Extract the [x, y] coordinate from the center of the cell holding the provided text.  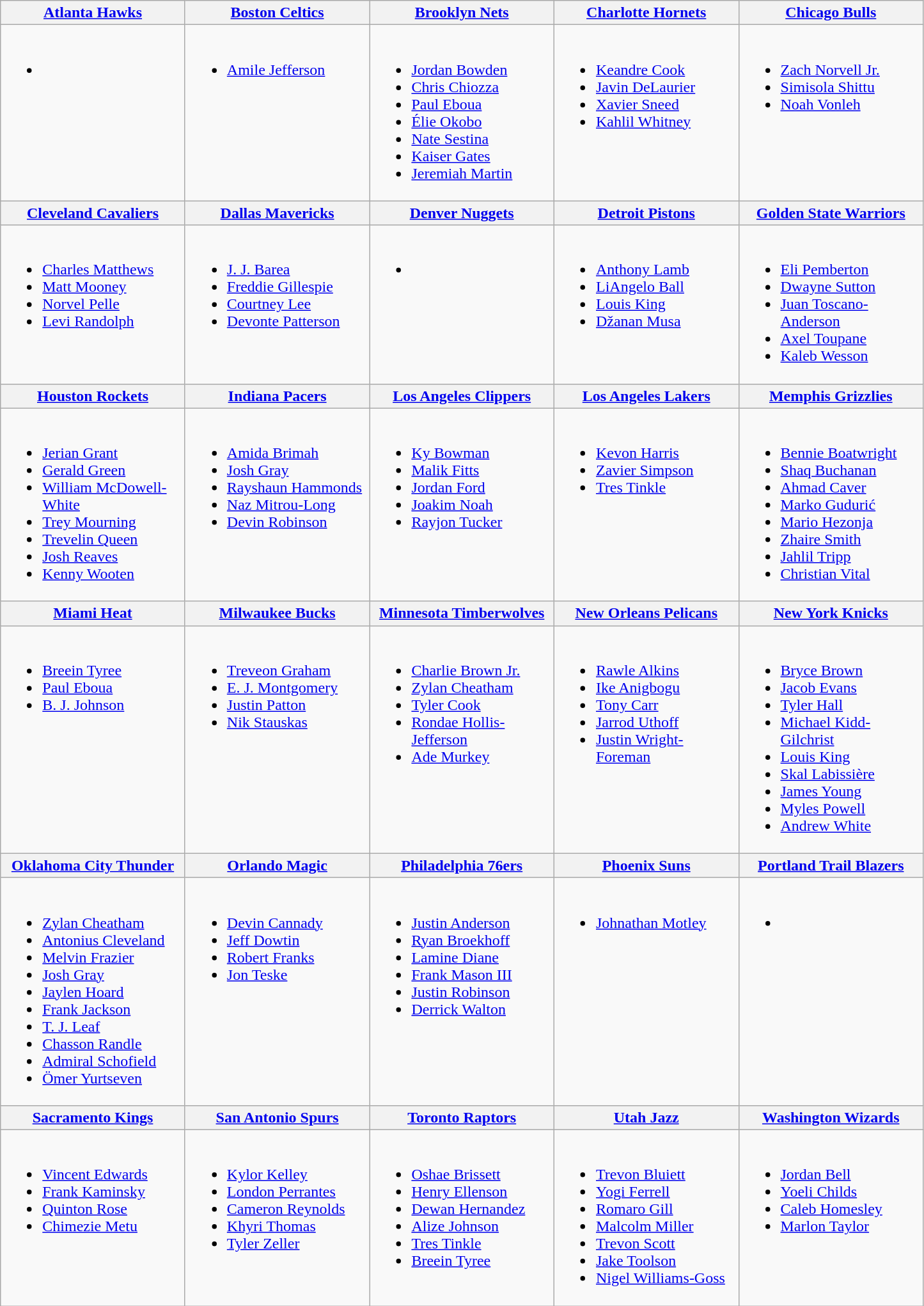
Indiana Pacers [278, 396]
Washington Wizards [831, 1117]
Zylan CheathamAntonius ClevelandMelvin FrazierJosh GrayJaylen HoardFrank JacksonT. J. LeafChasson RandleAdmiral SchofieldÖmer Yurtseven [93, 991]
Keandre CookJavin DeLaurierXavier SneedKahlil Whitney [646, 113]
Kylor KelleyLondon PerrantesCameron ReynoldsKhyri ThomasTyler Zeller [278, 1218]
Bryce BrownJacob EvansTyler HallMichael Kidd-GilchristLouis KingSkal LabissièreJames YoungMyles PowellAndrew White [831, 739]
New York Knicks [831, 613]
New Orleans Pelicans [646, 613]
Memphis Grizzlies [831, 396]
Bennie BoatwrightShaq BuchananAhmad CaverMarko GudurićMario HezonjaZhaire SmithJahlil TrippChristian Vital [831, 505]
Anthony LambLiAngelo BallLouis KingDžanan Musa [646, 304]
Charlie Brown Jr.Zylan CheathamTyler CookRondae Hollis-JeffersonAde Murkey [462, 739]
Atlanta Hawks [93, 13]
Toronto Raptors [462, 1117]
Cleveland Cavaliers [93, 213]
Trevon BluiettYogi FerrellRomaro GillMalcolm MillerTrevon ScottJake ToolsonNigel Williams-Goss [646, 1218]
Phoenix Suns [646, 865]
Orlando Magic [278, 865]
Jordan BellYoeli ChildsCaleb HomesleyMarlon Taylor [831, 1218]
J. J. BareaFreddie GillespieCourtney LeeDevonte Patterson [278, 304]
Justin AndersonRyan BroekhoffLamine DianeFrank Mason IIIJustin RobinsonDerrick Walton [462, 991]
Amile Jefferson [278, 113]
Utah Jazz [646, 1117]
Johnathan Motley [646, 991]
Breein TyreePaul EbouaB. J. Johnson [93, 739]
Boston Celtics [278, 13]
Kevon HarrisZavier SimpsonTres Tinkle [646, 505]
Brooklyn Nets [462, 13]
Oshae BrissettHenry EllensonDewan HernandezAlize JohnsonTres TinkleBreein Tyree [462, 1218]
Ky BowmanMalik FittsJordan FordJoakim NoahRayjon Tucker [462, 505]
Los Angeles Lakers [646, 396]
Jordan BowdenChris ChiozzaPaul EbouaÉlie OkoboNate SestinaKaiser GatesJeremiah Martin [462, 113]
San Antonio Spurs [278, 1117]
Denver Nuggets [462, 213]
Eli PembertonDwayne SuttonJuan Toscano-AndersonAxel ToupaneKaleb Wesson [831, 304]
Vincent EdwardsFrank KaminskyQuinton RoseChimezie Metu [93, 1218]
Dallas Mavericks [278, 213]
Miami Heat [93, 613]
Houston Rockets [93, 396]
Chicago Bulls [831, 13]
Milwaukee Bucks [278, 613]
Jerian GrantGerald GreenWilliam McDowell-WhiteTrey MourningTrevelin QueenJosh ReavesKenny Wooten [93, 505]
Rawle AlkinsIke AnigboguTony CarrJarrod UthoffJustin Wright-Foreman [646, 739]
Detroit Pistons [646, 213]
Devin CannadyJeff DowtinRobert FranksJon Teske [278, 991]
Amida BrimahJosh GrayRayshaun HammondsNaz Mitrou-LongDevin Robinson [278, 505]
Los Angeles Clippers [462, 396]
Zach Norvell Jr.Simisola ShittuNoah Vonleh [831, 113]
Golden State Warriors [831, 213]
Charlotte Hornets [646, 13]
Minnesota Timberwolves [462, 613]
Charles MatthewsMatt MooneyNorvel PelleLevi Randolph [93, 304]
Portland Trail Blazers [831, 865]
Oklahoma City Thunder [93, 865]
Sacramento Kings [93, 1117]
Philadelphia 76ers [462, 865]
Treveon GrahamE. J. MontgomeryJustin PattonNik Stauskas [278, 739]
